Pinpoint the cell where the given text exists, returning its [X, Y] midpoint coordinate. 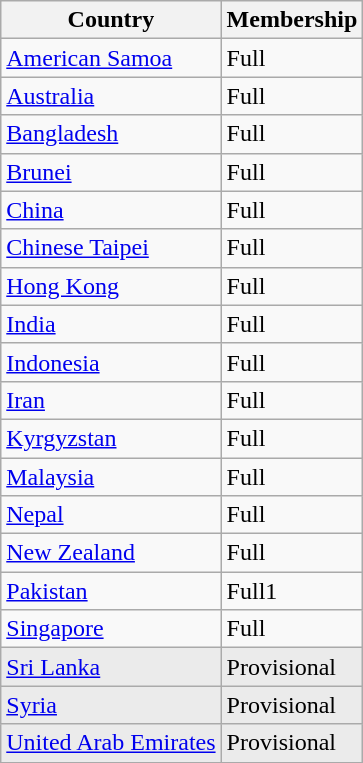
Country [111, 20]
Sri Lanka [111, 667]
American Samoa [111, 58]
Pakistan [111, 591]
Iran [111, 400]
Australia [111, 96]
Nepal [111, 515]
India [111, 324]
Full1 [292, 591]
Singapore [111, 629]
Syria [111, 705]
Chinese Taipei [111, 248]
Kyrgyzstan [111, 438]
China [111, 210]
Hong Kong [111, 286]
Bangladesh [111, 134]
New Zealand [111, 553]
Brunei [111, 172]
United Arab Emirates [111, 743]
Malaysia [111, 477]
Indonesia [111, 362]
Membership [292, 20]
